Pinpoint the cell where the given text exists, returning its [X, Y] midpoint coordinate. 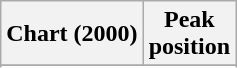
Peakposition [189, 34]
Chart (2000) [72, 34]
